Search for the cell housing the specified text and yield its [X, Y] center coordinate. 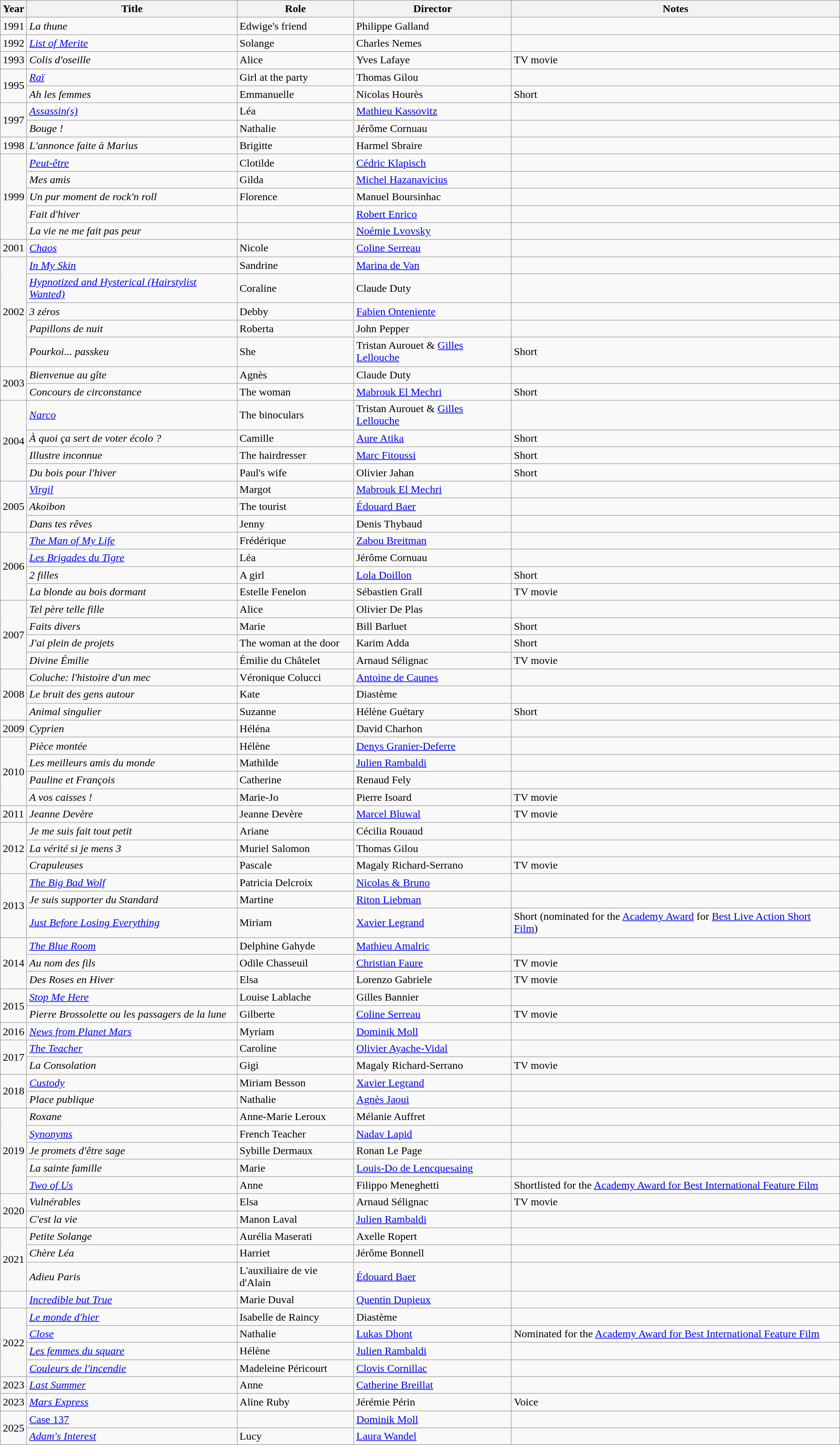
Emmanuelle [295, 94]
Mathieu Kassovitz [433, 111]
Case 137 [132, 1419]
La vie ne me fait pas peur [132, 231]
The binoculars [295, 415]
A vos caisses ! [132, 797]
2007 [13, 635]
Ariane [295, 831]
Adam's Interest [132, 1436]
Myriam [295, 1031]
La thune [132, 26]
Margot [295, 489]
1998 [13, 145]
2013 [13, 906]
2022 [13, 1342]
Aure Atika [433, 438]
Chère Léa [132, 1253]
Madeleine Péricourt [295, 1368]
A girl [295, 575]
Year [13, 9]
2012 [13, 848]
Je promets d'être sage [132, 1151]
C'est la vie [132, 1219]
Chaos [132, 248]
Dans tes rêves [132, 524]
2016 [13, 1031]
Adieu Paris [132, 1277]
Nicolas Hourès [433, 94]
Jérôme Bonnell [433, 1253]
Delphine Gahyde [295, 946]
News from Planet Mars [132, 1031]
Olivier Jahan [433, 472]
2019 [13, 1151]
2008 [13, 694]
Clovis Cornillac [433, 1368]
Mes amis [132, 180]
Shortlisted for the Academy Award for Best International Feature Film [676, 1185]
Estelle Fenelon [295, 592]
2 filles [132, 575]
Antoine de Caunes [433, 677]
Harriet [295, 1253]
Aline Ruby [295, 1402]
Edwige's friend [295, 26]
Gilberte [295, 1014]
The hairdresser [295, 455]
Aurélia Maserati [295, 1236]
Agnès Jaoui [433, 1100]
Héléna [295, 729]
2010 [13, 771]
Concours de circonstance [132, 392]
Catherine [295, 780]
Christian Faure [433, 963]
Notes [676, 9]
Tel père telle fille [132, 609]
Papillons de nuit [132, 329]
Kate [295, 694]
Akoibon [132, 506]
2011 [13, 814]
Mathieu Amalric [433, 946]
Colis d'oseille [132, 60]
Girl at the party [295, 77]
Clotilde [295, 163]
Noémie Lvovsky [433, 231]
Gigi [295, 1065]
Olivier De Plas [433, 609]
Voice [676, 1402]
Gilda [295, 180]
Denis Thybaud [433, 524]
Odile Chasseuil [295, 963]
Short (nominated for the Academy Award for Best Live Action Short Film) [676, 923]
Ah les femmes [132, 94]
Marcel Bluwal [433, 814]
List of Merite [132, 43]
Divine Émilie [132, 660]
Yves Lafaye [433, 60]
Pourkoi... passkeu [132, 352]
Riton Liebman [433, 900]
Pascale [295, 865]
La sainte famille [132, 1168]
Nicolas & Bruno [433, 883]
Jenny [295, 524]
Pierre Isoard [433, 797]
Two of Us [132, 1185]
The woman at the door [295, 643]
Debby [295, 312]
Ronan Le Page [433, 1151]
Charles Nemes [433, 43]
Cyprien [132, 729]
In My Skin [132, 265]
Pièce montée [132, 746]
2025 [13, 1428]
À quoi ça sert de voter écolo ? [132, 438]
Faits divers [132, 626]
Martine [295, 900]
Pierre Brossolette ou les passagers de la lune [132, 1014]
Camille [295, 438]
Caroline [295, 1048]
Le monde d'hier [132, 1317]
Place publique [132, 1100]
L'annonce faite à Marius [132, 145]
Lukas Dhont [433, 1334]
Pauline et François [132, 780]
Brigitte [295, 145]
French Teacher [295, 1134]
Incredible but True [132, 1300]
Title [132, 9]
Véronique Colucci [295, 677]
The Teacher [132, 1048]
Nicole [295, 248]
Isabelle de Raincy [295, 1317]
2001 [13, 248]
Renaud Fely [433, 780]
Illustre inconnue [132, 455]
Marina de Van [433, 265]
2004 [13, 441]
Peut-être [132, 163]
Du bois pour l'hiver [132, 472]
2014 [13, 963]
Anne-Marie Leroux [295, 1117]
The woman [295, 392]
John Pepper [433, 329]
Frédérique [295, 541]
Sybille Dermaux [295, 1151]
Mathilde [295, 763]
Patricia Delcroix [295, 883]
Virgil [132, 489]
Director [433, 9]
Muriel Salomon [295, 848]
Roxane [132, 1117]
She [295, 352]
2003 [13, 383]
Jérémie Périn [433, 1402]
Nadav Lapid [433, 1134]
Cédric Klapisch [433, 163]
Quentin Dupieux [433, 1300]
Last Summer [132, 1385]
Olivier Ayache-Vidal [433, 1048]
Narco [132, 415]
Custody [132, 1082]
Je me suis fait tout petit [132, 831]
Un pur moment de rock'n roll [132, 197]
Vulnérables [132, 1202]
1992 [13, 43]
Miriam Besson [295, 1082]
Le bruit des gens autour [132, 694]
Des Roses en Hiver [132, 980]
Lorenzo Gabriele [433, 980]
Bienvenue au gîte [132, 375]
Au nom des fils [132, 963]
Suzanne [295, 712]
Coluche: l'histoire d'un mec [132, 677]
Hypnotized and Hysterical (Hairstylist Wanted) [132, 288]
Animal singulier [132, 712]
2017 [13, 1057]
Bouge ! [132, 128]
Petite Solange [132, 1236]
Marie Duval [295, 1300]
The Man of My Life [132, 541]
Florence [295, 197]
Manon Laval [295, 1219]
1991 [13, 26]
2021 [13, 1260]
2009 [13, 729]
Crapuleuses [132, 865]
Sébastien Grall [433, 592]
Bill Barluet [433, 626]
Stop Me Here [132, 997]
Raï [132, 77]
Roberta [295, 329]
2002 [13, 312]
Louise Lablache [295, 997]
Mars Express [132, 1402]
2018 [13, 1091]
Fait d'hiver [132, 214]
Couleurs de l'incendie [132, 1368]
The Blue Room [132, 946]
Émilie du Châtelet [295, 660]
Marie-Jo [295, 797]
Denys Granier-Deferre [433, 746]
Sandrine [295, 265]
Gilles Bannier [433, 997]
Cécilia Rouaud [433, 831]
Role [295, 9]
Michel Hazanavicius [433, 180]
2005 [13, 506]
Solange [295, 43]
Philippe Galland [433, 26]
Robert Enrico [433, 214]
Nominated for the Academy Award for Best International Feature Film [676, 1334]
La vérité si je mens 3 [132, 848]
Zabou Breitman [433, 541]
La Consolation [132, 1065]
1993 [13, 60]
Les Brigades du Tigre [132, 558]
La blonde au bois dormant [132, 592]
Paul's wife [295, 472]
David Charhon [433, 729]
2006 [13, 567]
2015 [13, 1006]
Je suis supporter du Standard [132, 900]
3 zéros [132, 312]
Harmel Sbraire [433, 145]
Karim Adda [433, 643]
The tourist [295, 506]
Lola Doillon [433, 575]
Manuel Boursinhac [433, 197]
1997 [13, 120]
J'ai plein de projets [132, 643]
Laura Wandel [433, 1436]
Axelle Ropert [433, 1236]
Catherine Breillat [433, 1385]
1995 [13, 86]
The Big Bad Wolf [132, 883]
Louis-Do de Lencquesaing [433, 1168]
Marc Fitoussi [433, 455]
Filippo Meneghetti [433, 1185]
Mélanie Auffret [433, 1117]
Just Before Losing Everything [132, 923]
L'auxiliaire de vie d'Alain [295, 1277]
2020 [13, 1211]
Lucy [295, 1436]
Synonyms [132, 1134]
Coraline [295, 288]
Fabien Onteniente [433, 312]
Agnès [295, 375]
1999 [13, 197]
Close [132, 1334]
Les meilleurs amis du monde [132, 763]
Les femmes du square [132, 1351]
Hélène Guétary [433, 712]
Assassin(s) [132, 111]
Miriam [295, 923]
